Pinpoint the cell where the given text exists, returning its (x, y) midpoint coordinate. 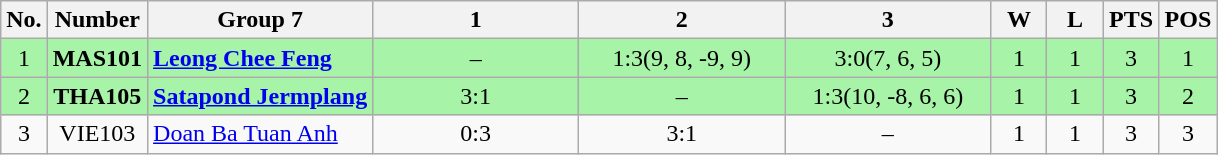
POS (1188, 20)
MAS101 (97, 58)
PTS (1131, 20)
0:3 (476, 134)
THA105 (97, 96)
3:0(7, 6, 5) (888, 58)
VIE103 (97, 134)
Doan Ba Tuan Anh (260, 134)
1:3(9, 8, -9, 9) (682, 58)
W (1019, 20)
Leong Chee Feng (260, 58)
Group 7 (260, 20)
Number (97, 20)
1:3(10, -8, 6, 6) (888, 96)
L (1075, 20)
Satapond Jermplang (260, 96)
No. (24, 20)
